From the cell containing the given text, extract its center point as [x, y] coordinate. 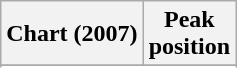
Chart (2007) [72, 34]
Peakposition [189, 34]
